Locate the cell with the specified text and output its [X, Y] center coordinate. 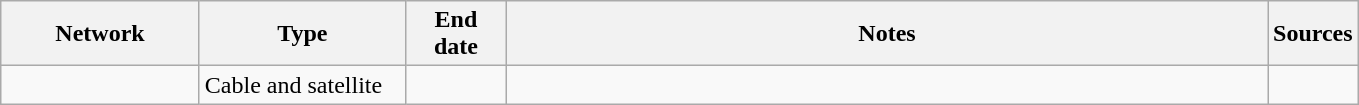
Sources [1314, 34]
Notes [886, 34]
Cable and satellite [302, 85]
Type [302, 34]
End date [456, 34]
Network [100, 34]
